From the cell containing the given text, extract its center point as [X, Y] coordinate. 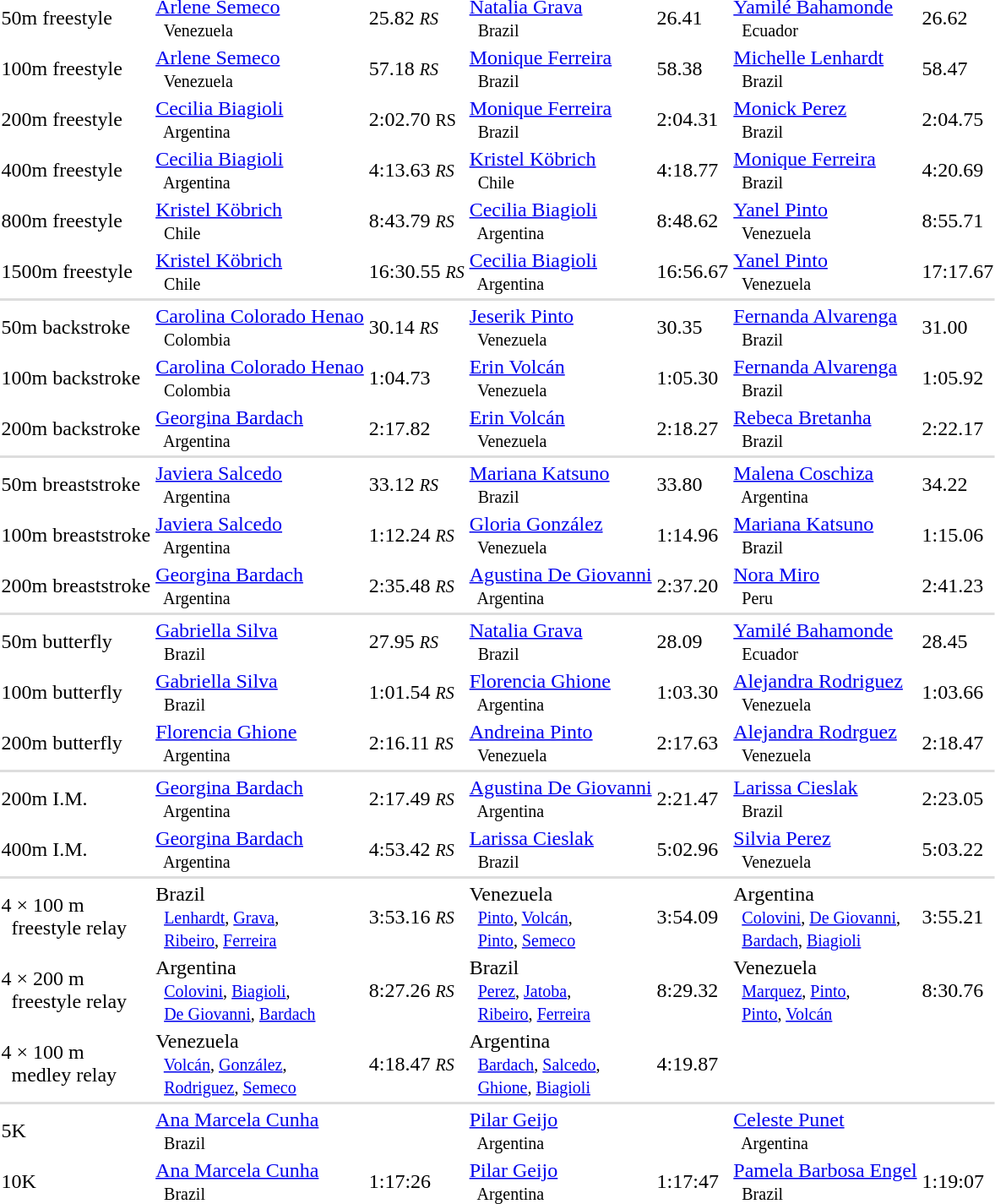
16:30.55 RS [416, 272]
2:23.05 [958, 799]
8:48.62 [693, 221]
2:16.11 RS [416, 744]
1:01.54 RS [416, 693]
17:17.67 [958, 272]
2:17.63 [693, 744]
4:53.42 RS [416, 850]
Natalia Grava Brazil [561, 642]
Venezuela Volcán, González, Rodriguez, Semeco [260, 1064]
33.80 [693, 485]
58.47 [958, 69]
Ana Marcela Cunha Brazil [260, 1130]
2:18.47 [958, 744]
800m freestyle [76, 221]
4:18.77 [693, 171]
2:18.27 [693, 429]
8:55.71 [958, 221]
5:03.22 [958, 850]
5:02.96 [693, 850]
Malena Coschiza Argentina [825, 485]
28.45 [958, 642]
Andreina Pinto Venezuela [561, 744]
33.12 RS [416, 485]
Argentina Colovini, Biagioli, De Giovanni, Bardach [260, 990]
1:05.92 [958, 379]
100m backstroke [76, 379]
30.14 RS [416, 328]
4:19.87 [693, 1064]
1:03.30 [693, 693]
200m freestyle [76, 120]
2:04.75 [958, 120]
100m freestyle [76, 69]
8:30.76 [958, 990]
2:17.82 [416, 429]
1:05.30 [693, 379]
200m I.M. [76, 799]
Yamilé Bahamonde Ecuador [825, 642]
4 × 200 m freestyle relay [76, 990]
Gloria González Venezuela [561, 536]
Argentina Colovini, De Giovanni, Bardach, Biagioli [825, 917]
16:56.67 [693, 272]
2:35.48 RS [416, 586]
200m butterfly [76, 744]
Celeste Punet Argentina [825, 1130]
2:41.23 [958, 586]
4:13.63 RS [416, 171]
1:14.96 [693, 536]
Monick Perez Brazil [825, 120]
400m freestyle [76, 171]
3:55.21 [958, 917]
1500m freestyle [76, 272]
Pilar Geijo Argentina [561, 1130]
3:54.09 [693, 917]
Venezuela Marquez, Pinto, Pinto, Volcán [825, 990]
5K [76, 1130]
Brazil Perez, Jatoba, Ribeiro, Ferreira [561, 990]
1:04.73 [416, 379]
4:20.69 [958, 171]
200m backstroke [76, 429]
2:04.31 [693, 120]
8:27.26 RS [416, 990]
Alejandra Rodriguez Venezuela [825, 693]
28.09 [693, 642]
58.38 [693, 69]
4 × 100 m freestyle relay [76, 917]
4 × 100 m medley relay [76, 1064]
27.95 RS [416, 642]
3:53.16 RS [416, 917]
400m I.M. [76, 850]
30.35 [693, 328]
2:21.47 [693, 799]
34.22 [958, 485]
Jeserik Pinto Venezuela [561, 328]
1:03.66 [958, 693]
Nora Miro Peru [825, 586]
100m breaststroke [76, 536]
1:12.24 RS [416, 536]
50m breaststroke [76, 485]
50m butterfly [76, 642]
Brazil Lenhardt, Grava, Ribeiro, Ferreira [260, 917]
Silvia Perez Venezuela [825, 850]
Alejandra Rodrguez Venezuela [825, 744]
Venezuela Pinto, Volcán, Pinto, Semeco [561, 917]
31.00 [958, 328]
8:29.32 [693, 990]
8:43.79 RS [416, 221]
2:02.70 RS [416, 120]
57.18 RS [416, 69]
Argentina Bardach, Salcedo, Ghione, Biagioli [561, 1064]
100m butterfly [76, 693]
Michelle Lenhardt Brazil [825, 69]
Rebeca Bretanha Brazil [825, 429]
Arlene Semeco Venezuela [260, 69]
4:18.47 RS [416, 1064]
2:37.20 [693, 586]
1:15.06 [958, 536]
2:17.49 RS [416, 799]
50m backstroke [76, 328]
200m breaststroke [76, 586]
2:22.17 [958, 429]
